Provide the (X, Y) coordinate of the cell's center where the given text is located.  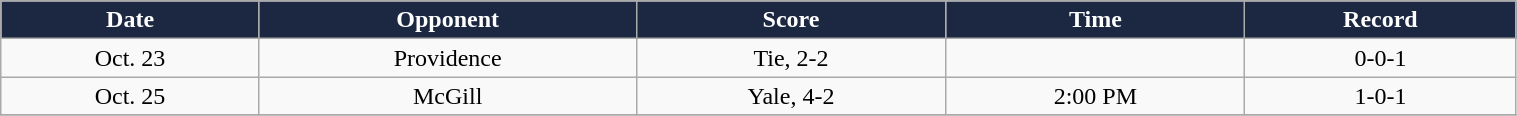
Opponent (448, 20)
Score (791, 20)
Record (1380, 20)
Tie, 2-2 (791, 58)
McGill (448, 96)
Time (1096, 20)
Yale, 4-2 (791, 96)
Oct. 23 (130, 58)
1-0-1 (1380, 96)
0-0-1 (1380, 58)
2:00 PM (1096, 96)
Oct. 25 (130, 96)
Providence (448, 58)
Date (130, 20)
